Scan for the cell matching the given text and deliver its (x, y) coordinate at center. 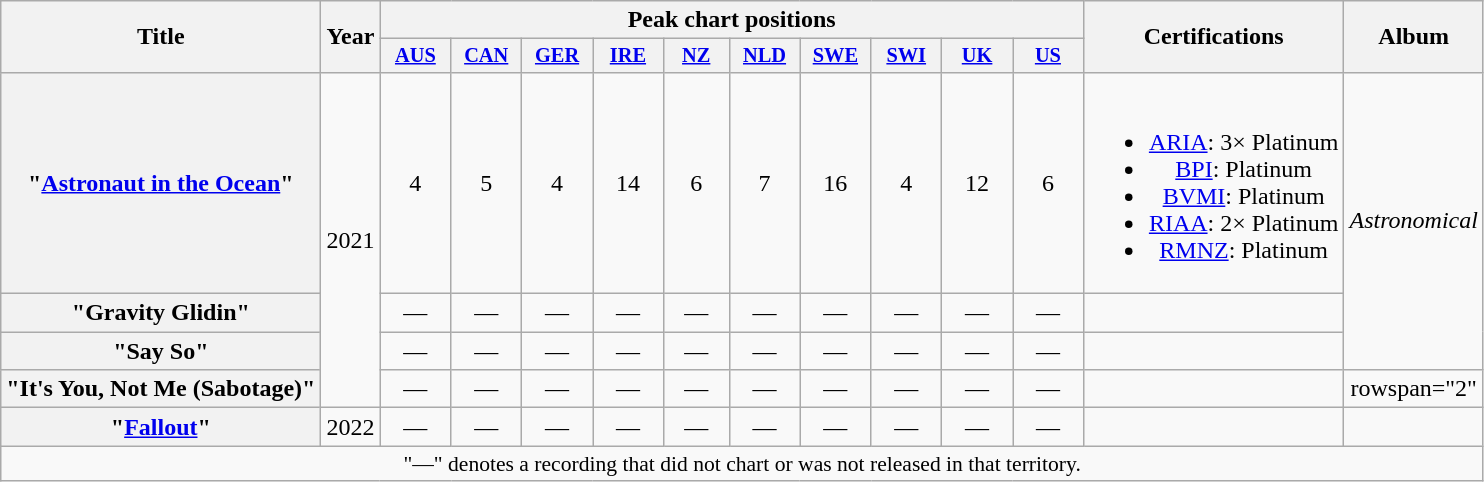
Album (1414, 37)
5 (486, 182)
CAN (486, 56)
NLD (764, 56)
GER (558, 56)
16 (836, 182)
rowspan="2" (1414, 389)
2022 (350, 427)
Title (161, 37)
"Gravity Glidin" (161, 313)
Year (350, 37)
Astronomical (1414, 220)
14 (628, 182)
AUS (416, 56)
NZ (696, 56)
"—" denotes a recording that did not chart or was not released in that territory. (742, 464)
"It's You, Not Me (Sabotage)" (161, 389)
2021 (350, 240)
"Fallout" (161, 427)
"Astronaut in the Ocean" (161, 182)
UK (978, 56)
7 (764, 182)
US (1048, 56)
12 (978, 182)
SWE (836, 56)
IRE (628, 56)
Peak chart positions (732, 20)
Certifications (1214, 37)
"Say So" (161, 351)
SWI (906, 56)
ARIA: 3× PlatinumBPI: PlatinumBVMI: PlatinumRIAA: 2× PlatinumRMNZ: Platinum (1214, 182)
